Pinpoint the cell where the given text exists, returning its (X, Y) midpoint coordinate. 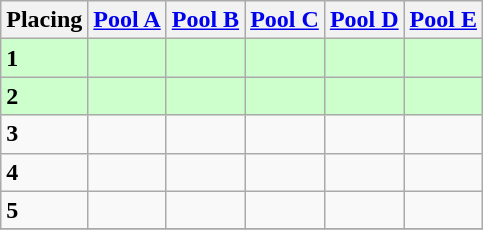
Pool B (205, 20)
1 (44, 58)
Pool D (364, 20)
Pool A (127, 20)
Placing (44, 20)
2 (44, 96)
Pool C (285, 20)
4 (44, 172)
3 (44, 134)
Pool E (443, 20)
5 (44, 210)
